Find where the given text appears and provide that cell's center as (X, Y) coordinate. 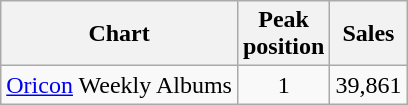
Oricon Weekly Albums (120, 85)
Peakposition (283, 34)
1 (283, 85)
39,861 (368, 85)
Sales (368, 34)
Chart (120, 34)
